Provide the [x, y] coordinate of the cell's center where the given text is located.  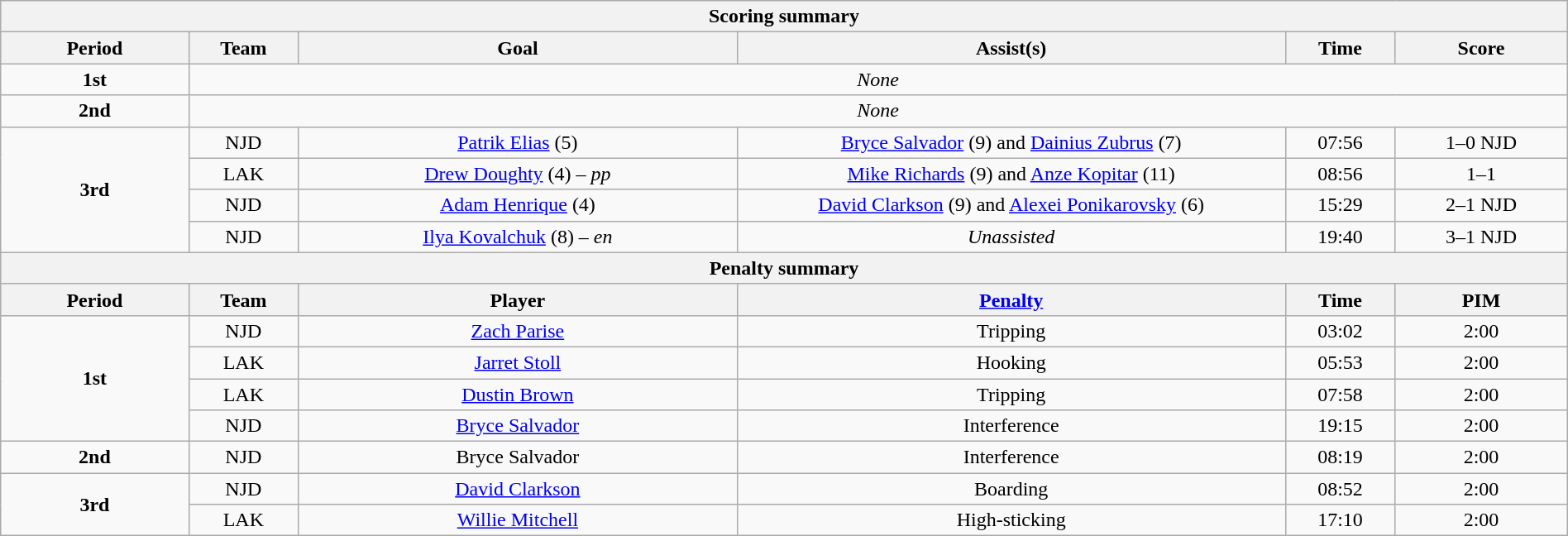
2–1 NJD [1481, 205]
Score [1481, 48]
08:56 [1340, 174]
08:19 [1340, 457]
Ilya Kovalchuk (8) – en [518, 237]
Goal [518, 48]
08:52 [1340, 489]
Boarding [1011, 489]
15:29 [1340, 205]
Patrik Elias (5) [518, 142]
PIM [1481, 299]
Bryce Salvador (9) and Dainius Zubrus (7) [1011, 142]
Player [518, 299]
03:02 [1340, 331]
Mike Richards (9) and Anze Kopitar (11) [1011, 174]
Hooking [1011, 362]
David Clarkson (9) and Alexei Ponikarovsky (6) [1011, 205]
High-sticking [1011, 520]
Adam Henrique (4) [518, 205]
Penalty [1011, 299]
Jarret Stoll [518, 362]
Willie Mitchell [518, 520]
07:56 [1340, 142]
17:10 [1340, 520]
19:15 [1340, 426]
05:53 [1340, 362]
1–0 NJD [1481, 142]
Penalty summary [784, 268]
Assist(s) [1011, 48]
David Clarkson [518, 489]
3–1 NJD [1481, 237]
07:58 [1340, 395]
Scoring summary [784, 17]
Zach Parise [518, 331]
Dustin Brown [518, 395]
19:40 [1340, 237]
1–1 [1481, 174]
Unassisted [1011, 237]
Drew Doughty (4) – pp [518, 174]
